Locate the cell with the specified text and output its [X, Y] center coordinate. 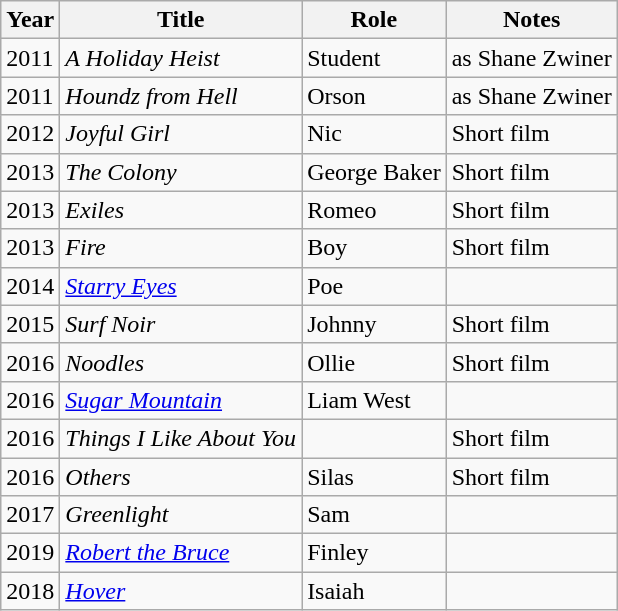
Houndz from Hell [181, 96]
2018 [30, 591]
2014 [30, 286]
Student [374, 58]
Greenlight [181, 515]
Starry Eyes [181, 286]
Orson [374, 96]
Role [374, 20]
Johnny [374, 324]
Liam West [374, 400]
Surf Noir [181, 324]
A Holiday Heist [181, 58]
Silas [374, 477]
Finley [374, 553]
Year [30, 20]
Things I Like About You [181, 438]
2019 [30, 553]
Noodles [181, 362]
The Colony [181, 172]
2012 [30, 134]
Isaiah [374, 591]
Ollie [374, 362]
Robert the Bruce [181, 553]
Sugar Mountain [181, 400]
Hover [181, 591]
Title [181, 20]
Romeo [374, 210]
Sam [374, 515]
Notes [532, 20]
Joyful Girl [181, 134]
Exiles [181, 210]
Boy [374, 248]
Nic [374, 134]
2017 [30, 515]
Poe [374, 286]
Fire [181, 248]
2015 [30, 324]
Others [181, 477]
George Baker [374, 172]
